Find where the given text appears and provide that cell's center as [x, y] coordinate. 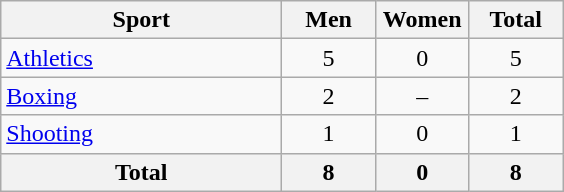
– [422, 96]
Boxing [142, 96]
Shooting [142, 134]
Sport [142, 20]
Athletics [142, 58]
Men [329, 20]
Women [422, 20]
